Return the [X, Y] coordinate for the center point of the cell that contains the specified text.  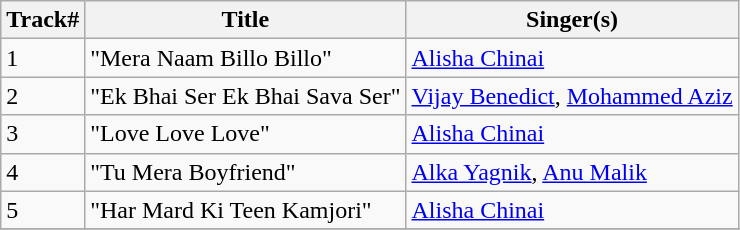
Vijay Benedict, Mohammed Aziz [572, 96]
"Har Mard Ki Teen Kamjori" [246, 210]
"Mera Naam Billo Billo" [246, 58]
Track# [43, 20]
Alka Yagnik, Anu Malik [572, 172]
1 [43, 58]
"Tu Mera Boyfriend" [246, 172]
3 [43, 134]
"Ek Bhai Ser Ek Bhai Sava Ser" [246, 96]
2 [43, 96]
"Love Love Love" [246, 134]
Title [246, 20]
Singer(s) [572, 20]
4 [43, 172]
5 [43, 210]
